Determine the (x, y) coordinate at the center of the cell enclosing the given text.  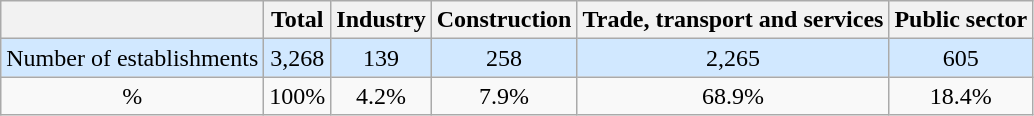
605 (961, 58)
100% (298, 96)
4.2% (381, 96)
Industry (381, 20)
2,265 (733, 58)
Number of establishments (132, 58)
68.9% (733, 96)
7.9% (504, 96)
Total (298, 20)
% (132, 96)
258 (504, 58)
Trade, transport and services (733, 20)
139 (381, 58)
Construction (504, 20)
3,268 (298, 58)
Public sector (961, 20)
18.4% (961, 96)
